Identify which cell holds the provided text, then report its [X, Y] central coordinate. 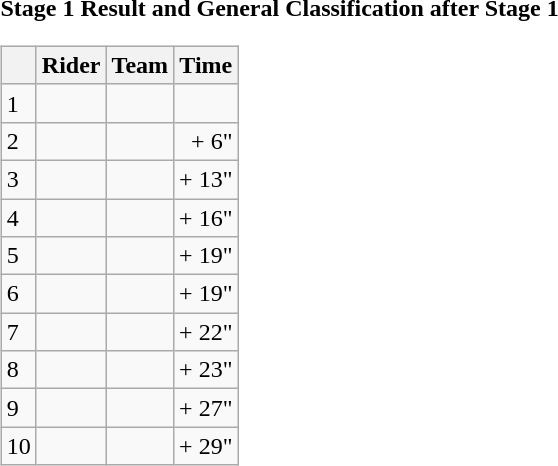
+ 13" [206, 179]
3 [18, 179]
9 [18, 408]
1 [18, 103]
+ 23" [206, 370]
+ 29" [206, 446]
+ 27" [206, 408]
Rider [71, 65]
4 [18, 217]
5 [18, 256]
10 [18, 446]
+ 16" [206, 217]
+ 6" [206, 141]
Team [140, 65]
+ 22" [206, 332]
Time [206, 65]
7 [18, 332]
2 [18, 141]
8 [18, 370]
6 [18, 294]
